Output the (X, Y) coordinate of the center of the cell containing the given text.  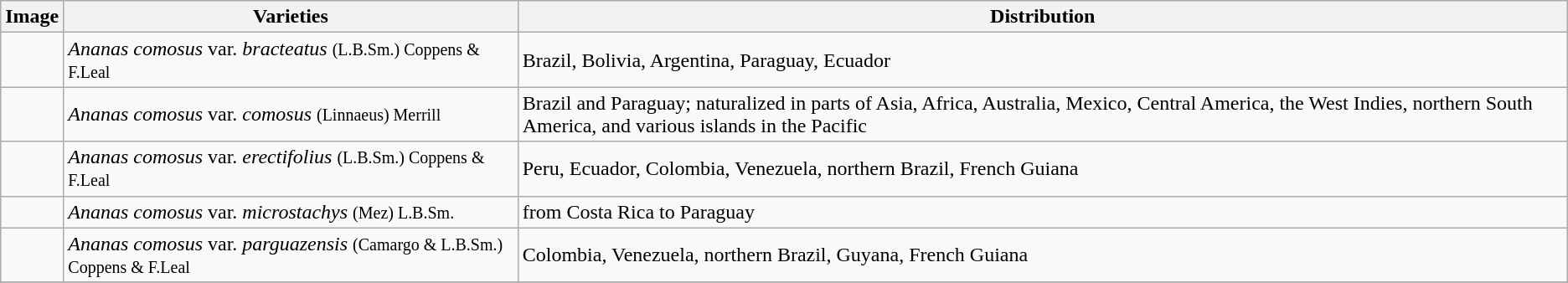
Colombia, Venezuela, northern Brazil, Guyana, French Guiana (1042, 255)
Distribution (1042, 17)
from Costa Rica to Paraguay (1042, 212)
Ananas comosus var. erectifolius (L.B.Sm.) Coppens & F.Leal (291, 169)
Varieties (291, 17)
Ananas comosus var. microstachys (Mez) L.B.Sm. (291, 212)
Ananas comosus var. comosus (Linnaeus) Merrill (291, 114)
Brazil, Bolivia, Argentina, Paraguay, Ecuador (1042, 60)
Ananas comosus var. parguazensis (Camargo & L.B.Sm.) Coppens & F.Leal (291, 255)
Ananas comosus var. bracteatus (L.B.Sm.) Coppens & F.Leal (291, 60)
Image (32, 17)
Peru, Ecuador, Colombia, Venezuela, northern Brazil, French Guiana (1042, 169)
